Return the [x, y] coordinate for the center point of the cell that contains the specified text.  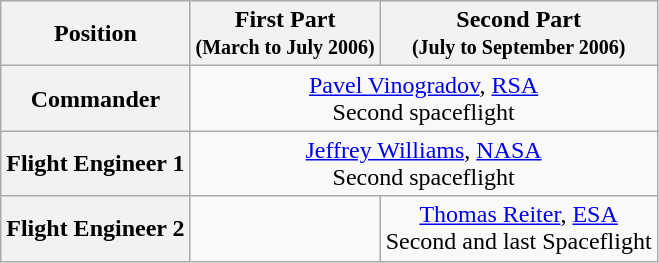
Position [96, 34]
Pavel Vinogradov, RSASecond spaceflight [424, 98]
First Part(March to July 2006) [285, 34]
Thomas Reiter, ESASecond and last Spaceflight [518, 228]
Flight Engineer 2 [96, 228]
Commander [96, 98]
Flight Engineer 1 [96, 164]
Jeffrey Williams, NASASecond spaceflight [424, 164]
Second Part(July to September 2006) [518, 34]
